Capture the cell that displays the provided text and extract its [X, Y] central coordinate. 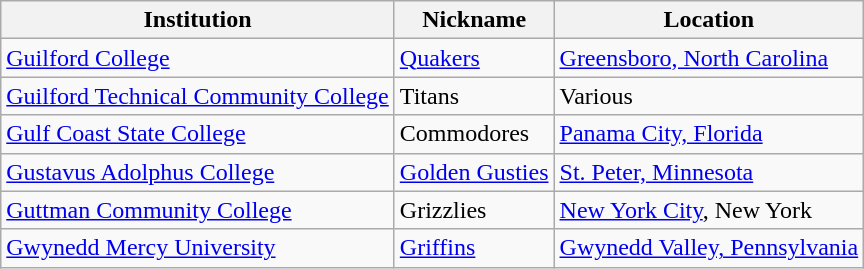
Greensboro, North Carolina [709, 58]
Panama City, Florida [709, 134]
Guttman Community College [198, 210]
Quakers [474, 58]
Guilford Technical Community College [198, 96]
Various [709, 96]
Gwynedd Mercy University [198, 248]
Gulf Coast State College [198, 134]
Institution [198, 20]
New York City, New York [709, 210]
Location [709, 20]
Commodores [474, 134]
Gwynedd Valley, Pennsylvania [709, 248]
St. Peter, Minnesota [709, 172]
Guilford College [198, 58]
Gustavus Adolphus College [198, 172]
Nickname [474, 20]
Griffins [474, 248]
Grizzlies [474, 210]
Golden Gusties [474, 172]
Titans [474, 96]
